Return the [X, Y] coordinate for the center point of the cell that contains the specified text.  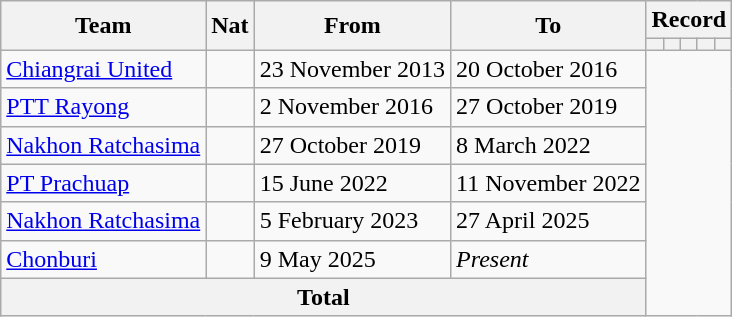
Total [324, 297]
PT Prachuap [104, 183]
Record [689, 20]
2 November 2016 [352, 107]
PTT Rayong [104, 107]
Chonburi [104, 259]
Team [104, 26]
20 October 2016 [548, 69]
Nat [230, 26]
23 November 2013 [352, 69]
Present [548, 259]
9 May 2025 [352, 259]
8 March 2022 [548, 145]
5 February 2023 [352, 221]
To [548, 26]
From [352, 26]
27 April 2025 [548, 221]
Chiangrai United [104, 69]
11 November 2022 [548, 183]
15 June 2022 [352, 183]
